Provide the [X, Y] coordinate of the cell's center where the given text is located.  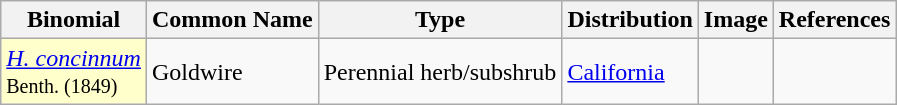
Distribution [630, 20]
Goldwire [232, 72]
References [834, 20]
H. concinnumBenth. (1849) [74, 72]
Image [736, 20]
Perennial herb/subshrub [440, 72]
Common Name [232, 20]
Binomial [74, 20]
California [630, 72]
Type [440, 20]
